Detect which cell encompasses the target text, then output its (X, Y) center coordinate. 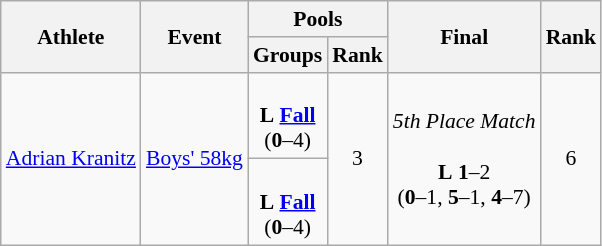
Boys' 58kg (194, 158)
5th Place MatchL 1–2(0–1, 5–1, 4–7) (464, 158)
Pools (318, 19)
6 (572, 158)
Groups (288, 55)
Adrian Kranitz (71, 158)
Final (464, 36)
Athlete (71, 36)
Event (194, 36)
3 (358, 158)
